For the text-containing cell, return its midpoint in (x, y) coordinate format. 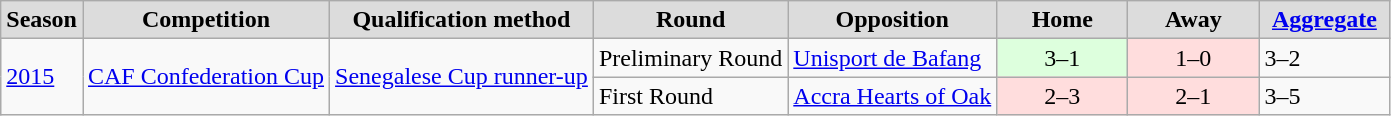
3–2 (1324, 58)
Unisport de Bafang (892, 58)
Away (1194, 20)
First Round (690, 96)
3–1 (1062, 58)
Season (42, 20)
3–5 (1324, 96)
Accra Hearts of Oak (892, 96)
1–0 (1194, 58)
Preliminary Round (690, 58)
2–1 (1194, 96)
Competition (206, 20)
CAF Confederation Cup (206, 77)
Home (1062, 20)
Qualification method (462, 20)
2015 (42, 77)
Opposition (892, 20)
2–3 (1062, 96)
Aggregate (1324, 20)
Senegalese Cup runner-up (462, 77)
Round (690, 20)
